Locate the cell with the specified text and output its [x, y] center coordinate. 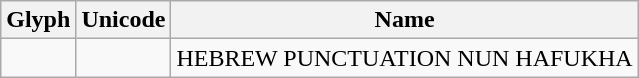
HEBREW PUNCTUATION NUN HAFUKHA [404, 58]
Name [404, 20]
Unicode [124, 20]
Glyph [38, 20]
